Locate the cell with the specified text and output its [x, y] center coordinate. 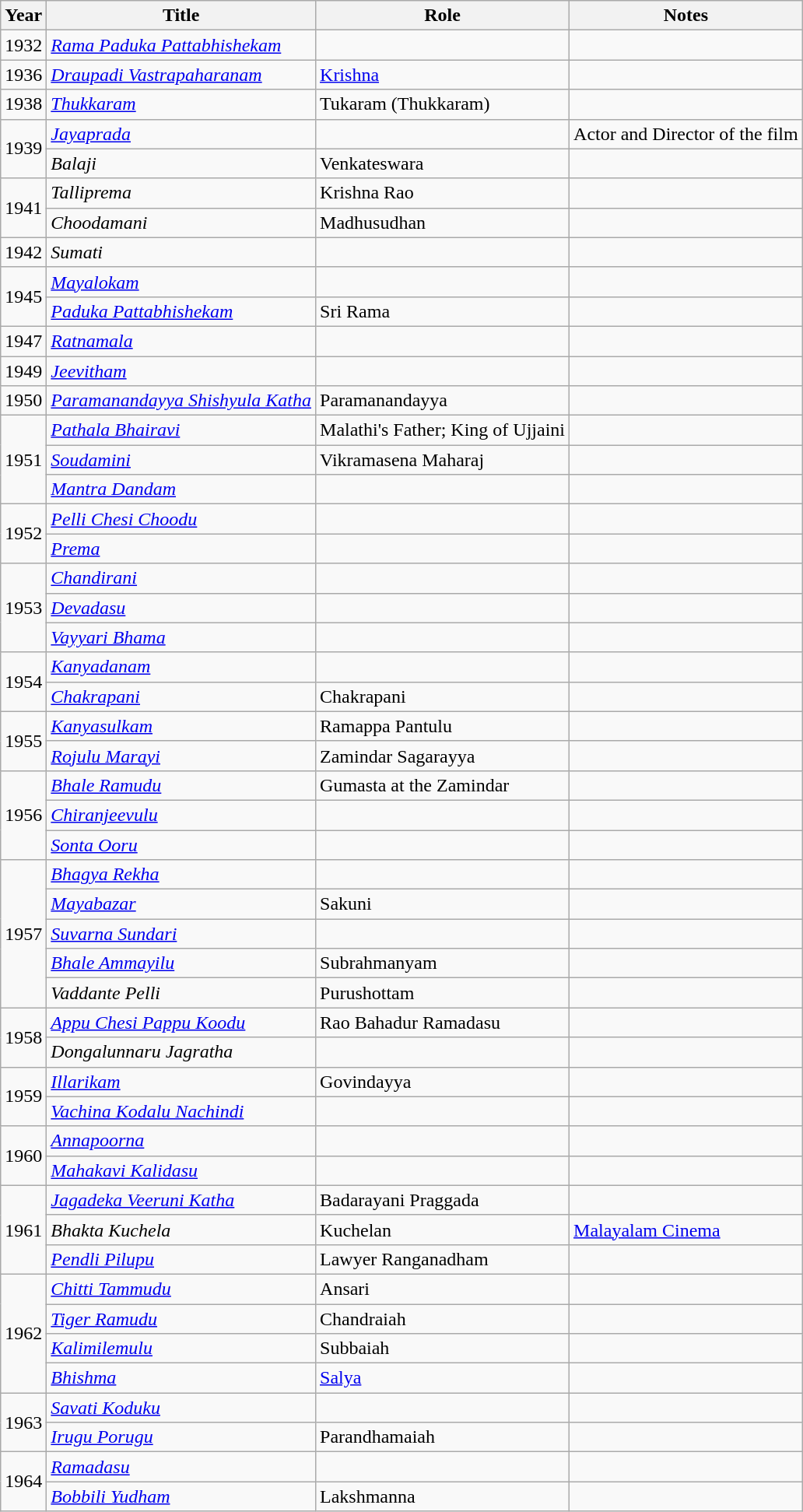
Ramadasu [181, 1467]
Sonta Ooru [181, 844]
Sumati [181, 252]
Vayyari Bhama [181, 637]
Venkateswara [443, 163]
Year [23, 16]
Dongalunnaru Jagratha [181, 1052]
Bhale Ramudu [181, 785]
Vikramasena Maharaj [443, 460]
Malayalam Cinema [686, 1230]
1951 [23, 460]
Bhishma [181, 1378]
1963 [23, 1423]
Kanyasulkam [181, 726]
Subrahmanyam [443, 963]
Role [443, 16]
Rama Paduka Pattabhishekam [181, 45]
Annapoorna [181, 1141]
1964 [23, 1482]
Purushottam [443, 993]
1941 [23, 208]
Parandhamaiah [443, 1437]
Notes [686, 16]
Jeevitham [181, 371]
1936 [23, 75]
Talliprema [181, 193]
1954 [23, 682]
Jagadeka Veeruni Katha [181, 1200]
Ramappa Pantulu [443, 726]
Irugu Porugu [181, 1437]
Mayalokam [181, 282]
1938 [23, 104]
Bhagya Rekha [181, 875]
Jayaprada [181, 134]
1953 [23, 608]
1942 [23, 252]
1949 [23, 371]
Draupadi Vastrapaharanam [181, 75]
Chandraiah [443, 1319]
Bobbili Yudham [181, 1496]
Paramanandayya [443, 401]
1960 [23, 1156]
Chandirani [181, 578]
1959 [23, 1096]
Pathala Bhairavi [181, 430]
Ratnamala [181, 341]
Sakuni [443, 904]
1955 [23, 741]
1962 [23, 1333]
Salya [443, 1378]
Pendli Pilupu [181, 1259]
Mantra Dandam [181, 489]
Illarikam [181, 1082]
Krishna Rao [443, 193]
Chitti Tammudu [181, 1289]
Chiranjeevulu [181, 815]
Suvarna Sundari [181, 934]
1947 [23, 341]
Soudamini [181, 460]
Title [181, 16]
1958 [23, 1037]
Gumasta at the Zamindar [443, 785]
Sri Rama [443, 311]
Actor and Director of the film [686, 134]
Appu Chesi Pappu Koodu [181, 1023]
Choodamani [181, 223]
Bhale Ammayilu [181, 963]
1932 [23, 45]
Mahakavi Kalidasu [181, 1170]
Prema [181, 549]
1956 [23, 815]
Rao Bahadur Ramadasu [443, 1023]
Devadasu [181, 608]
Balaji [181, 163]
1950 [23, 401]
Kuchelan [443, 1230]
Lakshmanna [443, 1496]
Madhusudhan [443, 223]
1952 [23, 534]
Paramanandayya Shishyula Katha [181, 401]
Rojulu Marayi [181, 756]
Paduka Pattabhishekam [181, 311]
Tukaram (Thukkaram) [443, 104]
Pelli Chesi Choodu [181, 519]
1961 [23, 1230]
Vaddante Pelli [181, 993]
Mayabazar [181, 904]
Bhakta Kuchela [181, 1230]
Subbaiah [443, 1349]
Ansari [443, 1289]
Tiger Ramudu [181, 1319]
1939 [23, 149]
Savati Koduku [181, 1408]
Badarayani Praggada [443, 1200]
Lawyer Ranganadham [443, 1259]
Vachina Kodalu Nachindi [181, 1111]
Krishna [443, 75]
Malathi's Father; King of Ujjaini [443, 430]
Kalimilemulu [181, 1349]
1945 [23, 296]
1957 [23, 934]
Thukkaram [181, 104]
Kanyadanam [181, 667]
Govindayya [443, 1082]
Zamindar Sagarayya [443, 756]
